Find where the given text appears and provide that cell's center as [X, Y] coordinate. 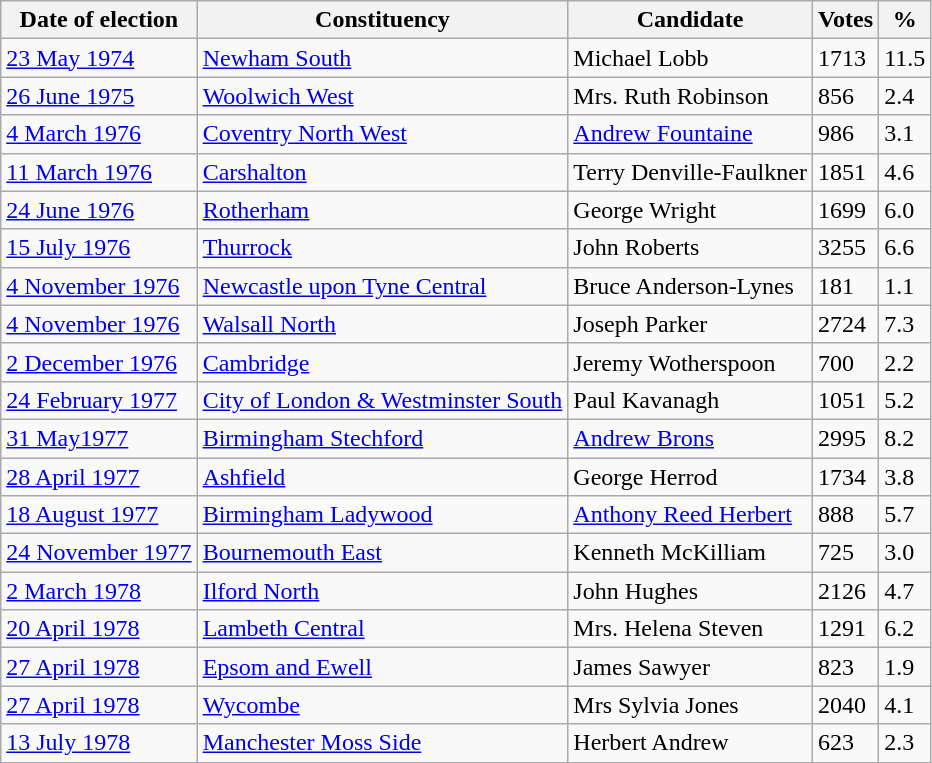
986 [845, 134]
1051 [845, 400]
24 February 1977 [99, 400]
700 [845, 362]
2.2 [905, 362]
11 March 1976 [99, 172]
% [905, 20]
823 [845, 667]
2.3 [905, 743]
6.6 [905, 248]
7.3 [905, 324]
6.0 [905, 210]
Herbert Andrew [690, 743]
2040 [845, 705]
11.5 [905, 58]
1713 [845, 58]
1291 [845, 629]
1.1 [905, 286]
1734 [845, 477]
Date of election [99, 20]
13 July 1978 [99, 743]
Newcastle upon Tyne Central [382, 286]
856 [845, 96]
5.2 [905, 400]
Jeremy Wotherspoon [690, 362]
Birmingham Ladywood [382, 515]
24 June 1976 [99, 210]
George Herrod [690, 477]
4.7 [905, 591]
4 March 1976 [99, 134]
26 June 1975 [99, 96]
Candidate [690, 20]
23 May 1974 [99, 58]
3.8 [905, 477]
Mrs Sylvia Jones [690, 705]
888 [845, 515]
1699 [845, 210]
2724 [845, 324]
Manchester Moss Side [382, 743]
181 [845, 286]
725 [845, 553]
Wycombe [382, 705]
20 April 1978 [99, 629]
Birmingham Stechford [382, 438]
24 November 1977 [99, 553]
Paul Kavanagh [690, 400]
2995 [845, 438]
Votes [845, 20]
Rotherham [382, 210]
John Hughes [690, 591]
James Sawyer [690, 667]
Walsall North [382, 324]
623 [845, 743]
6.2 [905, 629]
Mrs. Ruth Robinson [690, 96]
Ilford North [382, 591]
John Roberts [690, 248]
Newham South [382, 58]
8.2 [905, 438]
Andrew Brons [690, 438]
Epsom and Ewell [382, 667]
31 May1977 [99, 438]
Cambridge [382, 362]
15 July 1976 [99, 248]
28 April 1977 [99, 477]
Coventry North West [382, 134]
2126 [845, 591]
3.0 [905, 553]
1851 [845, 172]
1.9 [905, 667]
George Wright [690, 210]
Lambeth Central [382, 629]
Joseph Parker [690, 324]
Kenneth McKilliam [690, 553]
Bruce Anderson-Lynes [690, 286]
2 December 1976 [99, 362]
Thurrock [382, 248]
Mrs. Helena Steven [690, 629]
18 August 1977 [99, 515]
Woolwich West [382, 96]
Carshalton [382, 172]
2.4 [905, 96]
3255 [845, 248]
Ashfield [382, 477]
Andrew Fountaine [690, 134]
5.7 [905, 515]
2 March 1978 [99, 591]
3.1 [905, 134]
4.1 [905, 705]
City of London & Westminster South [382, 400]
Bournemouth East [382, 553]
Anthony Reed Herbert [690, 515]
4.6 [905, 172]
Constituency [382, 20]
Michael Lobb [690, 58]
Terry Denville-Faulkner [690, 172]
